Output the [x, y] coordinate of the center of the cell containing the given text.  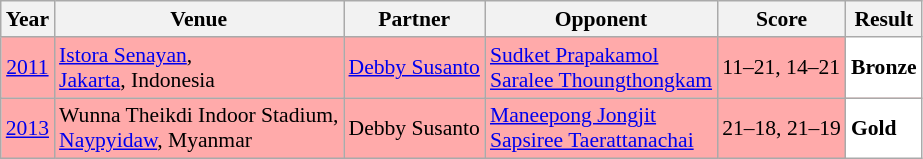
Opponent [601, 19]
Result [884, 19]
Maneepong Jongjit Sapsiree Taerattanachai [601, 128]
2013 [28, 128]
Wunna Theikdi Indoor Stadium,Naypyidaw, Myanmar [198, 128]
2011 [28, 68]
Gold [884, 128]
Bronze [884, 68]
11–21, 14–21 [782, 68]
21–18, 21–19 [782, 128]
Year [28, 19]
Partner [414, 19]
Istora Senayan,Jakarta, Indonesia [198, 68]
Sudket Prapakamol Saralee Thoungthongkam [601, 68]
Score [782, 19]
Venue [198, 19]
